Search for the cell housing the specified text and yield its (x, y) center coordinate. 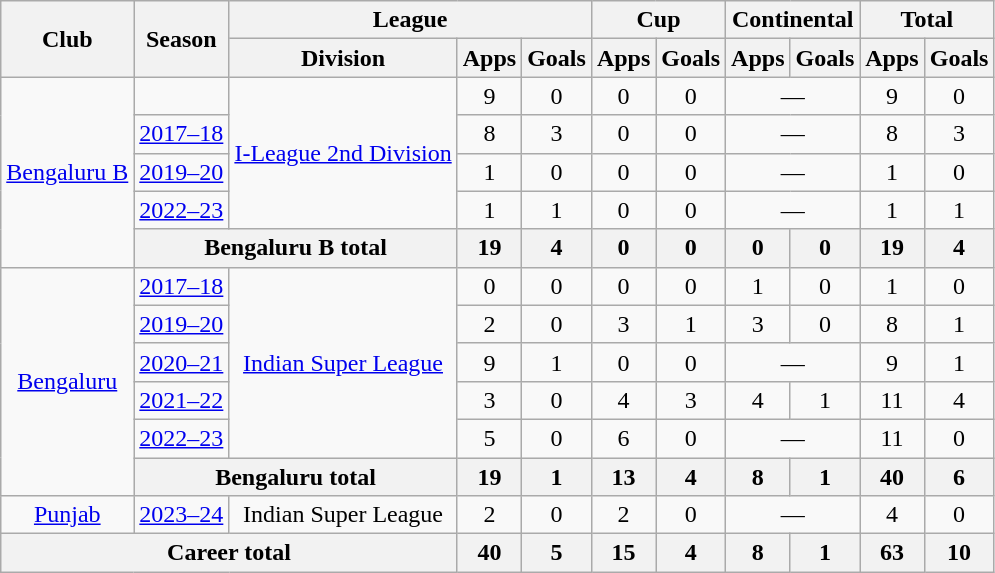
Continental (793, 20)
Career total (229, 553)
Bengaluru B total (296, 248)
I-League 2nd Division (343, 153)
Total (927, 20)
2020–21 (182, 362)
Bengaluru B (68, 172)
Division (343, 58)
2023–24 (182, 515)
15 (623, 553)
Bengaluru (68, 381)
Punjab (68, 515)
Season (182, 39)
Cup (658, 20)
13 (623, 477)
Bengaluru total (296, 477)
2021–22 (182, 400)
63 (892, 553)
10 (959, 553)
League (410, 20)
Club (68, 39)
